Return [x, y] of the center of cell containing provided text 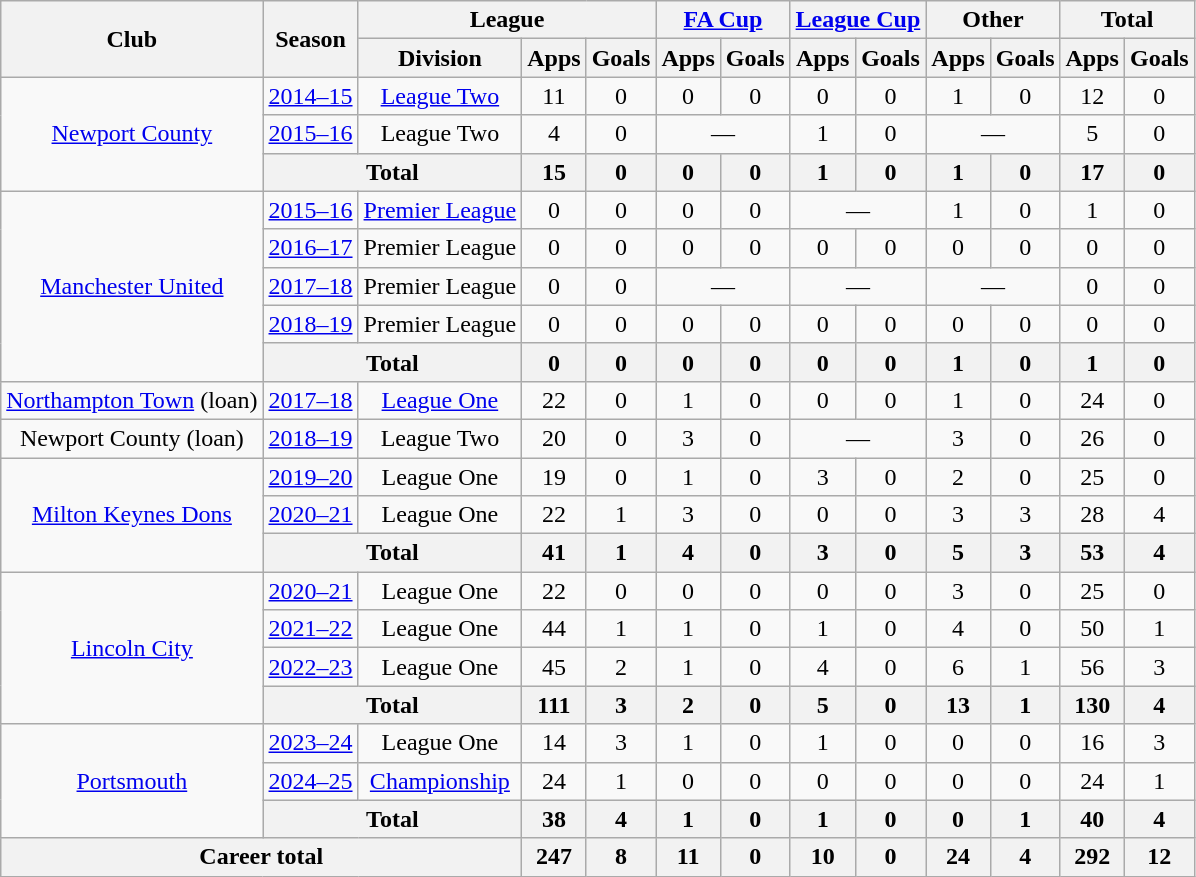
53 [1092, 553]
28 [1092, 515]
38 [554, 819]
56 [1092, 667]
50 [1092, 629]
2021–22 [310, 629]
14 [554, 743]
130 [1092, 705]
Newport County [132, 134]
2023–24 [310, 743]
2022–23 [310, 667]
Division [440, 58]
41 [554, 553]
Northampton Town (loan) [132, 400]
FA Cup [723, 20]
2016–17 [310, 248]
6 [958, 667]
247 [554, 857]
Portsmouth [132, 781]
Lincoln City [132, 648]
8 [621, 857]
17 [1092, 172]
League [507, 20]
2014–15 [310, 96]
15 [554, 172]
16 [1092, 743]
20 [554, 438]
Career total [262, 857]
111 [554, 705]
45 [554, 667]
Championship [440, 781]
13 [958, 705]
44 [554, 629]
Other [993, 20]
Newport County (loan) [132, 438]
2024–25 [310, 781]
League Cup [858, 20]
26 [1092, 438]
10 [822, 857]
Club [132, 39]
Manchester United [132, 286]
Milton Keynes Dons [132, 515]
40 [1092, 819]
19 [554, 477]
2019–20 [310, 477]
Season [310, 39]
292 [1092, 857]
